Detect which cell encompasses the target text, then output its [x, y] center coordinate. 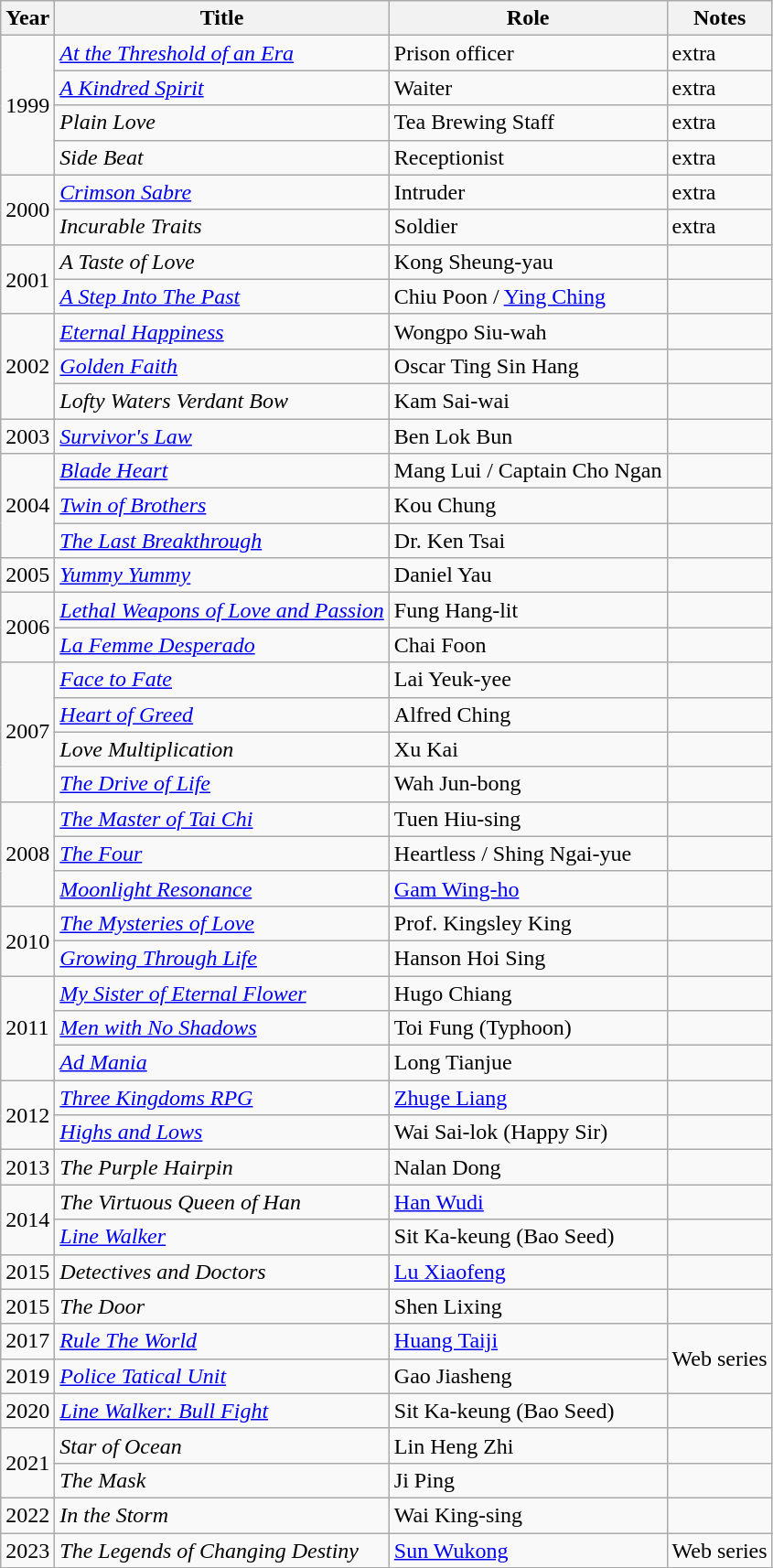
2021 [27, 1463]
2011 [27, 1027]
In the Storm [222, 1515]
At the Threshold of an Era [222, 53]
Dr. Ken Tsai [528, 541]
Highs and Lows [222, 1133]
2013 [27, 1167]
Line Walker: Bull Fight [222, 1411]
2000 [27, 209]
Lofty Waters Verdant Bow [222, 401]
Soldier [528, 227]
Title [222, 18]
Shen Lixing [528, 1306]
Mang Lui / Captain Cho Ngan [528, 471]
A Kindred Spirit [222, 88]
2010 [27, 940]
Prof. Kingsley King [528, 923]
Lai Yeuk-yee [528, 680]
A Taste of Love [222, 262]
Nalan Dong [528, 1167]
Police Tatical Unit [222, 1376]
Long Tianjue [528, 1063]
Zhuge Liang [528, 1098]
Plain Love [222, 123]
The Door [222, 1306]
2002 [27, 366]
Rule The World [222, 1341]
1999 [27, 105]
A Step Into The Past [222, 296]
Golden Faith [222, 366]
Kam Sai-wai [528, 401]
The Four [222, 854]
Lethal Weapons of Love and Passion [222, 610]
Ben Lok Bun [528, 436]
2020 [27, 1411]
Growing Through Life [222, 958]
Incurable Traits [222, 227]
Twin of Brothers [222, 506]
The Master of Tai Chi [222, 819]
2007 [27, 732]
Heart of Greed [222, 714]
The Virtuous Queen of Han [222, 1202]
Notes [719, 18]
2004 [27, 506]
Oscar Ting Sin Hang [528, 366]
The Mysteries of Love [222, 923]
Line Walker [222, 1237]
2022 [27, 1515]
Daniel Yau [528, 575]
Three Kingdoms RPG [222, 1098]
The Last Breakthrough [222, 541]
Chai Foon [528, 645]
Side Beat [222, 157]
Wai Sai-lok (Happy Sir) [528, 1133]
Gao Jiasheng [528, 1376]
The Purple Hairpin [222, 1167]
Kong Sheung-yau [528, 262]
Sun Wukong [528, 1551]
2023 [27, 1551]
Lin Heng Zhi [528, 1445]
Role [528, 18]
2019 [27, 1376]
Love Multiplication [222, 749]
Wai King-sing [528, 1515]
Heartless / Shing Ngai-yue [528, 854]
2001 [27, 279]
2012 [27, 1115]
Blade Heart [222, 471]
Yummy Yummy [222, 575]
2005 [27, 575]
Wongpo Siu-wah [528, 331]
Lu Xiaofeng [528, 1272]
Moonlight Resonance [222, 888]
Receptionist [528, 157]
Fung Hang-lit [528, 610]
2006 [27, 628]
Alfred Ching [528, 714]
Survivor's Law [222, 436]
Waiter [528, 88]
Ji Ping [528, 1480]
Kou Chung [528, 506]
Hugo Chiang [528, 993]
Chiu Poon / Ying Ching [528, 296]
The Drive of Life [222, 784]
Xu Kai [528, 749]
Crimson Sabre [222, 192]
The Mask [222, 1480]
2008 [27, 854]
Year [27, 18]
2003 [27, 436]
2017 [27, 1341]
Wah Jun-bong [528, 784]
Hanson Hoi Sing [528, 958]
Intruder [528, 192]
La Femme Desperado [222, 645]
Prison officer [528, 53]
Eternal Happiness [222, 331]
Star of Ocean [222, 1445]
Huang Taiji [528, 1341]
Han Wudi [528, 1202]
Tea Brewing Staff [528, 123]
Ad Mania [222, 1063]
Gam Wing-ho [528, 888]
Face to Fate [222, 680]
2014 [27, 1219]
Detectives and Doctors [222, 1272]
Tuen Hiu-sing [528, 819]
The Legends of Changing Destiny [222, 1551]
Toi Fung (Typhoon) [528, 1028]
Men with No Shadows [222, 1028]
My Sister of Eternal Flower [222, 993]
